From the cell containing the given text, extract its center point as (X, Y) coordinate. 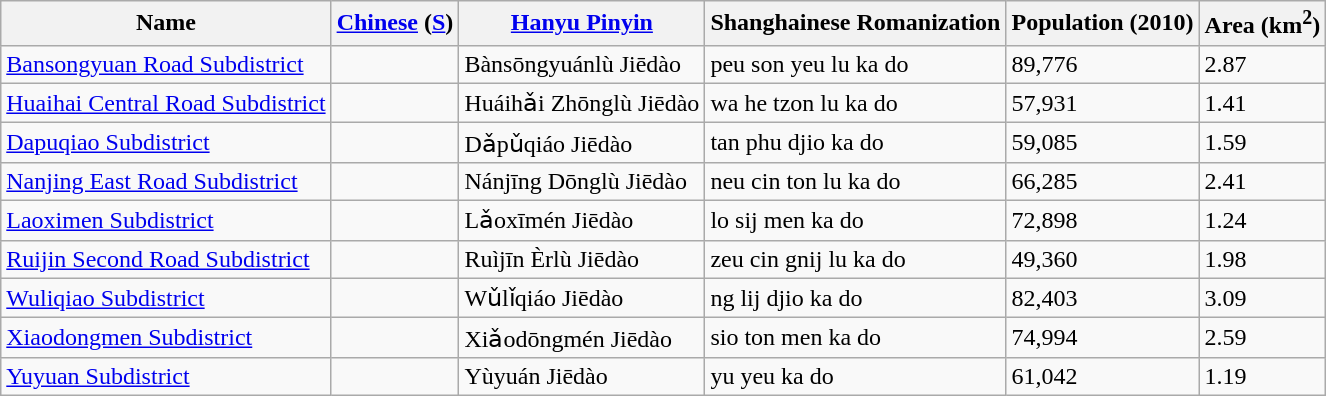
Area (km2) (1262, 24)
Name (166, 24)
Shanghainese Romanization (856, 24)
sio ton men ka do (856, 338)
Xiǎodōngmén Jiēdào (582, 338)
2.59 (1262, 338)
wa he tzon lu ka do (856, 103)
Ruìjīn Èrlù Jiēdào (582, 259)
Huáihǎi Zhōnglù Jiēdào (582, 103)
59,085 (1102, 143)
61,042 (1102, 376)
2.87 (1262, 64)
Wuliqiao Subdistrict (166, 298)
Population (2010) (1102, 24)
Xiaodongmen Subdistrict (166, 338)
74,994 (1102, 338)
Huaihai Central Road Subdistrict (166, 103)
49,360 (1102, 259)
Bànsōngyuánlù Jiēdào (582, 64)
tan phu djio ka do (856, 143)
Hanyu Pinyin (582, 24)
ng lij djio ka do (856, 298)
Lǎoxīmén Jiēdào (582, 221)
1.19 (1262, 376)
Laoximen Subdistrict (166, 221)
Dǎpǔqiáo Jiēdào (582, 143)
Ruijin Second Road Subdistrict (166, 259)
Yùyuán Jiēdào (582, 376)
Bansongyuan Road Subdistrict (166, 64)
3.09 (1262, 298)
1.98 (1262, 259)
peu son yeu lu ka do (856, 64)
Chinese (S) (395, 24)
Dapuqiao Subdistrict (166, 143)
Yuyuan Subdistrict (166, 376)
neu cin ton lu ka do (856, 181)
2.41 (1262, 181)
Nanjing East Road Subdistrict (166, 181)
zeu cin gnij lu ka do (856, 259)
57,931 (1102, 103)
1.41 (1262, 103)
Wǔlǐqiáo Jiēdào (582, 298)
89,776 (1102, 64)
82,403 (1102, 298)
1.24 (1262, 221)
lo sij men ka do (856, 221)
72,898 (1102, 221)
Nánjīng Dōnglù Jiēdào (582, 181)
66,285 (1102, 181)
1.59 (1262, 143)
yu yeu ka do (856, 376)
